Return the [x, y] coordinate for the center point of the cell that contains the specified text.  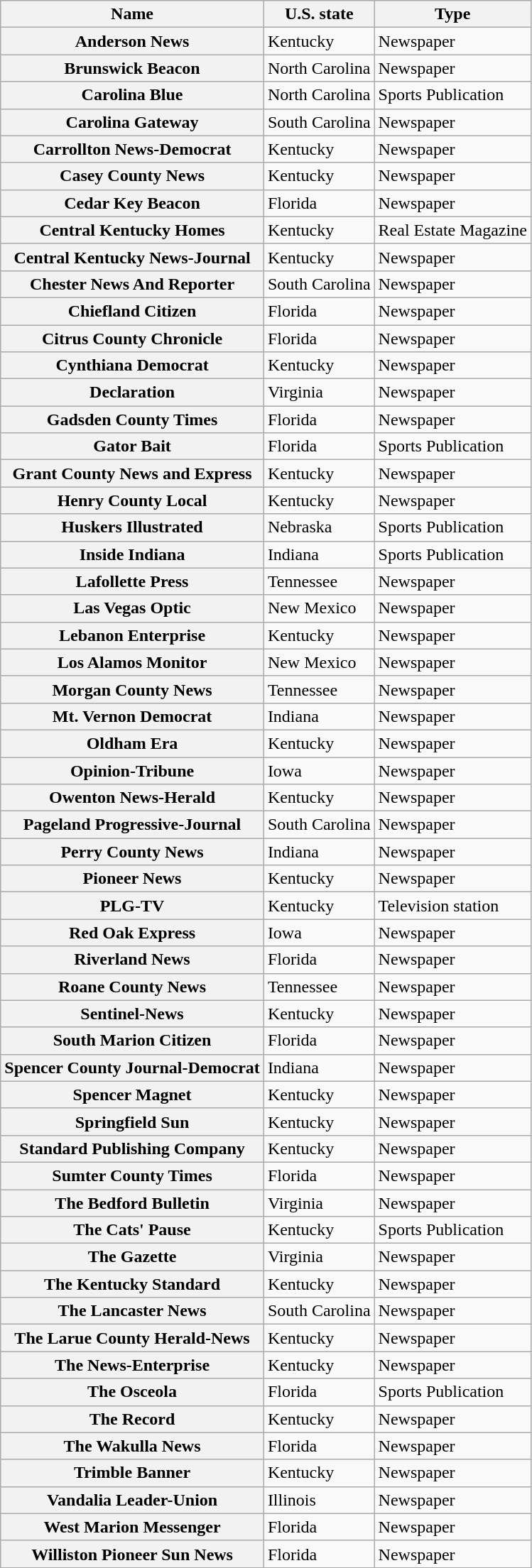
Chiefland Citizen [132, 311]
Carrollton News-Democrat [132, 149]
Oldham Era [132, 743]
The Gazette [132, 1257]
Opinion-Tribune [132, 770]
Anderson News [132, 41]
Name [132, 14]
Type [452, 14]
Chester News And Reporter [132, 284]
Owenton News-Herald [132, 798]
Perry County News [132, 852]
Lafollette Press [132, 581]
Brunswick Beacon [132, 68]
Sumter County Times [132, 1175]
Roane County News [132, 987]
West Marion Messenger [132, 1527]
PLG-TV [132, 906]
Cedar Key Beacon [132, 203]
U.S. state [319, 14]
Springfield Sun [132, 1122]
Declaration [132, 393]
The Kentucky Standard [132, 1284]
Citrus County Chronicle [132, 339]
Illinois [319, 1500]
Red Oak Express [132, 933]
Carolina Gateway [132, 122]
Gadsden County Times [132, 420]
The Osceola [132, 1392]
Pioneer News [132, 879]
Los Alamos Monitor [132, 662]
Central Kentucky News-Journal [132, 257]
Carolina Blue [132, 95]
Lebanon Enterprise [132, 635]
The Wakulla News [132, 1446]
The News-Enterprise [132, 1365]
Spencer Magnet [132, 1095]
The Lancaster News [132, 1311]
Real Estate Magazine [452, 230]
Pageland Progressive-Journal [132, 825]
Cynthiana Democrat [132, 366]
The Bedford Bulletin [132, 1203]
Mt. Vernon Democrat [132, 716]
Inside Indiana [132, 554]
Vandalia Leader-Union [132, 1500]
The Cats' Pause [132, 1230]
Las Vegas Optic [132, 608]
Central Kentucky Homes [132, 230]
Morgan County News [132, 689]
Casey County News [132, 176]
Williston Pioneer Sun News [132, 1554]
Trimble Banner [132, 1473]
Riverland News [132, 960]
Television station [452, 906]
Grant County News and Express [132, 473]
The Larue County Herald-News [132, 1338]
Standard Publishing Company [132, 1148]
Gator Bait [132, 446]
Nebraska [319, 527]
Sentinel-News [132, 1014]
Spencer County Journal-Democrat [132, 1068]
Huskers Illustrated [132, 527]
South Marion Citizen [132, 1041]
Henry County Local [132, 500]
The Record [132, 1419]
